Identify which cell holds the provided text, then report its [x, y] central coordinate. 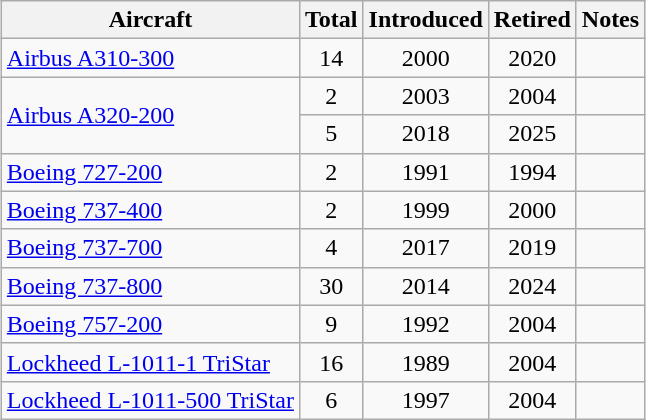
Boeing 737-400 [150, 210]
16 [331, 362]
Airbus A310-300 [150, 58]
30 [331, 286]
6 [331, 400]
Retired [532, 20]
14 [331, 58]
1994 [532, 172]
2003 [426, 96]
5 [331, 134]
Lockheed L-1011-500 TriStar [150, 400]
1992 [426, 324]
1991 [426, 172]
Total [331, 20]
2020 [532, 58]
2018 [426, 134]
1999 [426, 210]
9 [331, 324]
Boeing 727-200 [150, 172]
Aircraft [150, 20]
Notes [610, 20]
Boeing 757-200 [150, 324]
Introduced [426, 20]
Boeing 737-700 [150, 248]
2017 [426, 248]
1989 [426, 362]
Airbus A320-200 [150, 115]
2025 [532, 134]
2024 [532, 286]
Lockheed L-1011-1 TriStar [150, 362]
2019 [532, 248]
Boeing 737-800 [150, 286]
2014 [426, 286]
4 [331, 248]
1997 [426, 400]
